Scan for the cell matching the given text and deliver its [x, y] coordinate at center. 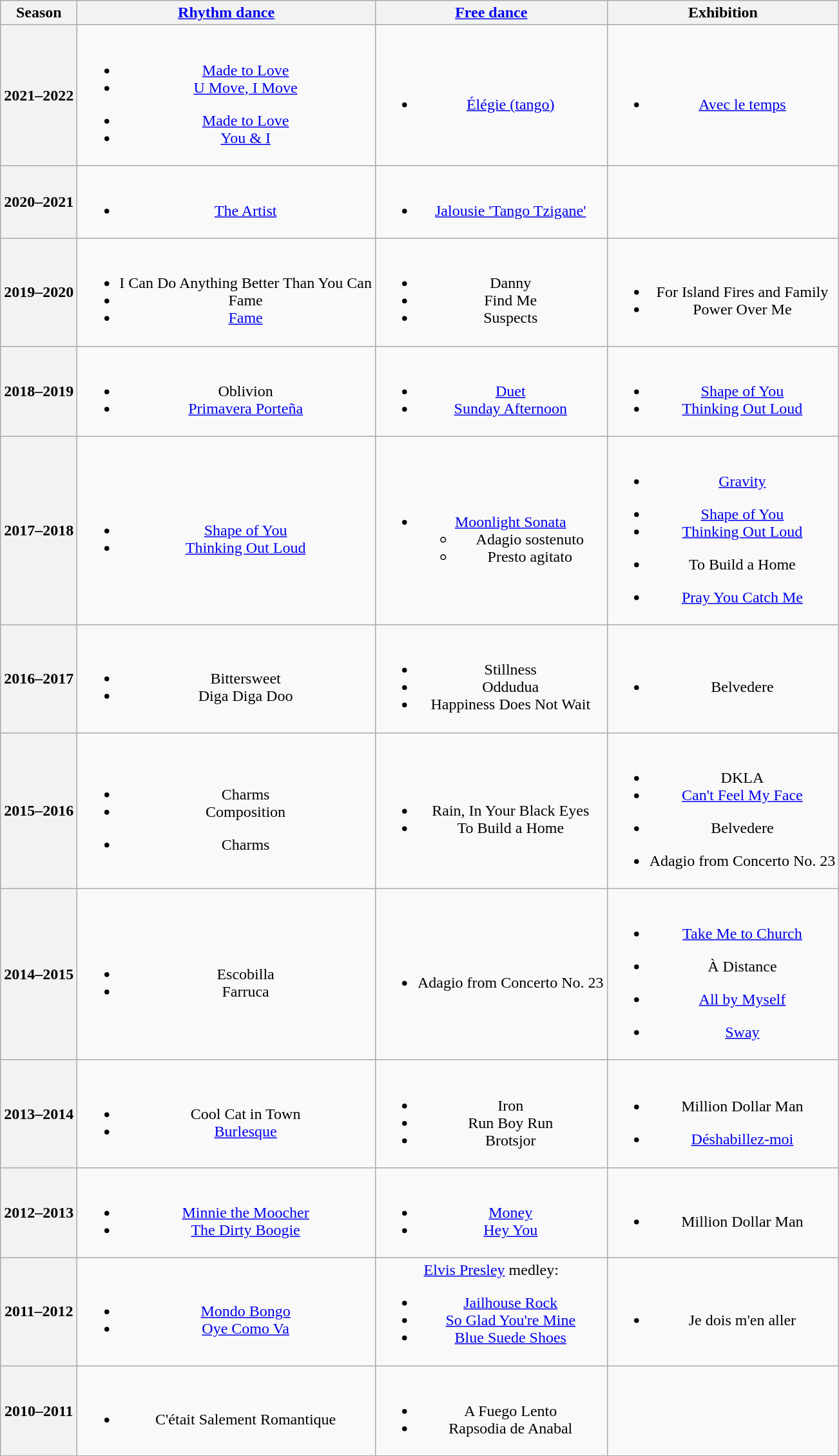
Rain, In Your Black Eyes To Build a Home [491, 810]
I Can Do Anything Better Than You Can Fame Fame [227, 292]
2011–2012 [39, 1312]
Gravity Shape of You Thinking Out Loud To Build a Home Pray You Catch Me [723, 531]
Cool Cat in Town Burlesque [227, 1113]
Stillness Oddudua Happiness Does Not Wait [491, 679]
Adagio from Concerto No. 23 [491, 974]
Charms Composition Charms [227, 810]
Élégie (tango) [491, 95]
Million Dollar Man Déshabillez-moi [723, 1113]
Je dois m'en aller [723, 1312]
2016–2017 [39, 679]
Mondo Bongo Oye Como Va [227, 1312]
Minnie the MoocherThe Dirty Boogie [227, 1212]
2010–2011 [39, 1411]
For Island Fires and Family Power Over Me [723, 292]
2015–2016 [39, 810]
Money Hey You [491, 1212]
Bittersweet Diga Diga Doo [227, 679]
2020–2021 [39, 202]
Made to Love U Move, I Move Made to Love You & I [227, 95]
C'était Salement Romantique [227, 1411]
Season [39, 13]
Duet Sunday Afternoon [491, 391]
Oblivion Primavera Porteña [227, 391]
2014–2015 [39, 974]
A Fuego Lento Rapsodia de Anabal [491, 1411]
Moonlight Sonata Adagio sostenuto Presto agitato [491, 531]
Take Me to Church À Distance All by Myself Sway [723, 974]
Danny Find Me Suspects [491, 292]
Escobilla Farruca [227, 974]
DKLA Can't Feel My Face Belvedere Adagio from Concerto No. 23 [723, 810]
2021–2022 [39, 95]
2012–2013 [39, 1212]
Rhythm dance [227, 13]
2013–2014 [39, 1113]
2017–2018 [39, 531]
Belvedere [723, 679]
2019–2020 [39, 292]
Million Dollar Man [723, 1212]
2018–2019 [39, 391]
Free dance [491, 13]
Exhibition [723, 13]
Iron Run Boy Run Brotsjor [491, 1113]
Jalousie 'Tango Tzigane' [491, 202]
Avec le temps [723, 95]
The Artist [227, 202]
Elvis Presley medley:Jailhouse RockSo Glad You're MineBlue Suede Shoes [491, 1312]
